Determine the [x, y] coordinate at the center of the cell enclosing the given text.  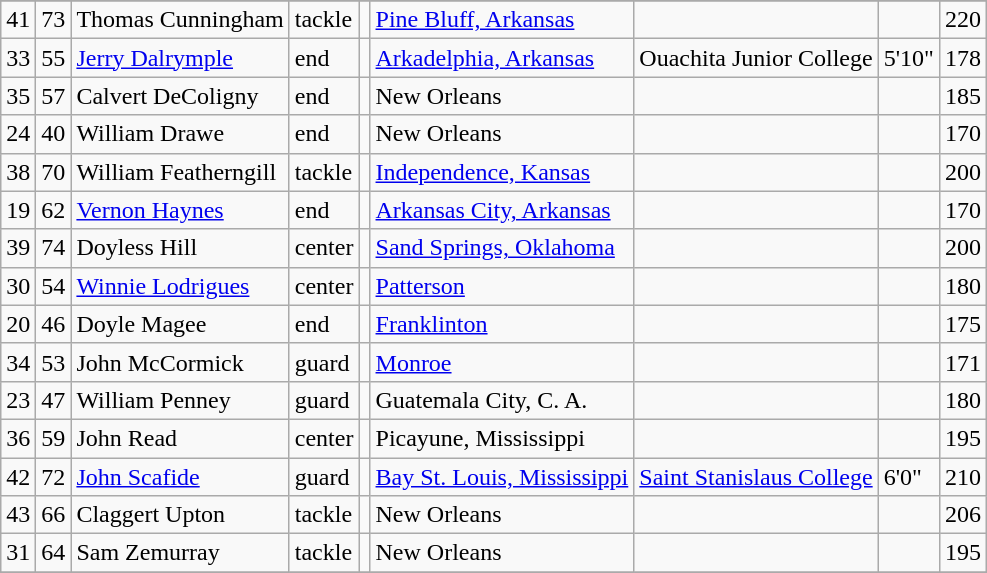
William Penney [180, 400]
John Scafide [180, 477]
66 [54, 515]
55 [54, 58]
40 [54, 134]
Arkansas City, Arkansas [502, 210]
62 [54, 210]
210 [962, 477]
171 [962, 362]
53 [54, 362]
178 [962, 58]
Monroe [502, 362]
30 [18, 286]
42 [18, 477]
Independence, Kansas [502, 172]
Patterson [502, 286]
54 [54, 286]
Thomas Cunningham [180, 20]
Ouachita Junior College [756, 58]
73 [54, 20]
23 [18, 400]
5'10" [908, 58]
33 [18, 58]
175 [962, 324]
John Read [180, 438]
47 [54, 400]
Bay St. Louis, Mississippi [502, 477]
Jerry Dalrymple [180, 58]
43 [18, 515]
Doyless Hill [180, 248]
Sand Springs, Oklahoma [502, 248]
20 [18, 324]
William Drawe [180, 134]
39 [18, 248]
36 [18, 438]
Franklinton [502, 324]
64 [54, 553]
34 [18, 362]
John McCormick [180, 362]
35 [18, 96]
24 [18, 134]
Pine Bluff, Arkansas [502, 20]
74 [54, 248]
19 [18, 210]
Calvert DeColigny [180, 96]
57 [54, 96]
70 [54, 172]
Sam Zemurray [180, 553]
Doyle Magee [180, 324]
38 [18, 172]
William Featherngill [180, 172]
59 [54, 438]
Guatemala City, C. A. [502, 400]
46 [54, 324]
206 [962, 515]
6'0" [908, 477]
Picayune, Mississippi [502, 438]
Winnie Lodrigues [180, 286]
41 [18, 20]
Vernon Haynes [180, 210]
Saint Stanislaus College [756, 477]
Claggert Upton [180, 515]
Arkadelphia, Arkansas [502, 58]
72 [54, 477]
220 [962, 20]
31 [18, 553]
185 [962, 96]
